Detect which cell encompasses the target text, then output its [X, Y] center coordinate. 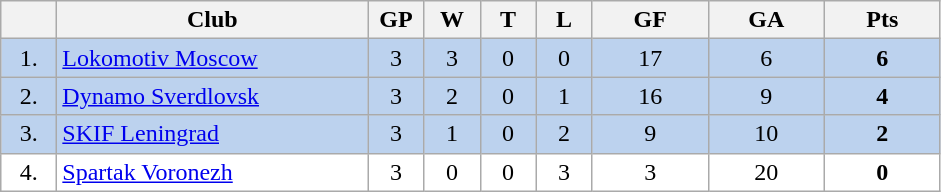
Pts [882, 20]
Lokomotiv Moscow [212, 58]
GF [650, 20]
SKIF Leningrad [212, 134]
4 [882, 96]
Spartak Voronezh [212, 172]
17 [650, 58]
GP [396, 20]
4. [29, 172]
W [452, 20]
16 [650, 96]
Club [212, 20]
2. [29, 96]
Dynamo Sverdlovsk [212, 96]
L [564, 20]
1. [29, 58]
GA [766, 20]
10 [766, 134]
20 [766, 172]
3. [29, 134]
T [508, 20]
